Detect which cell encompasses the target text, then output its [x, y] center coordinate. 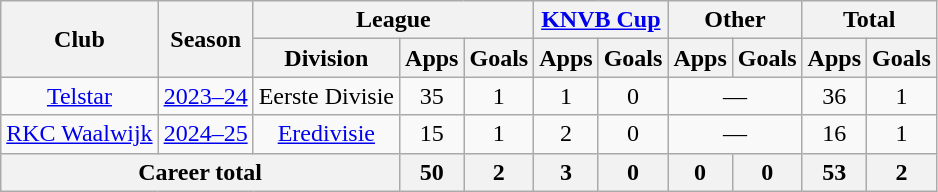
Telstar [80, 96]
36 [834, 96]
Total [869, 20]
2024–25 [206, 134]
Career total [200, 172]
Eerste Divisie [326, 96]
50 [432, 172]
3 [566, 172]
Club [80, 39]
16 [834, 134]
Division [326, 58]
Other [735, 20]
53 [834, 172]
35 [432, 96]
2023–24 [206, 96]
Eredivisie [326, 134]
15 [432, 134]
KNVB Cup [601, 20]
Season [206, 39]
League [394, 20]
RKC Waalwijk [80, 134]
